Pinpoint the cell where the given text exists, returning its (X, Y) midpoint coordinate. 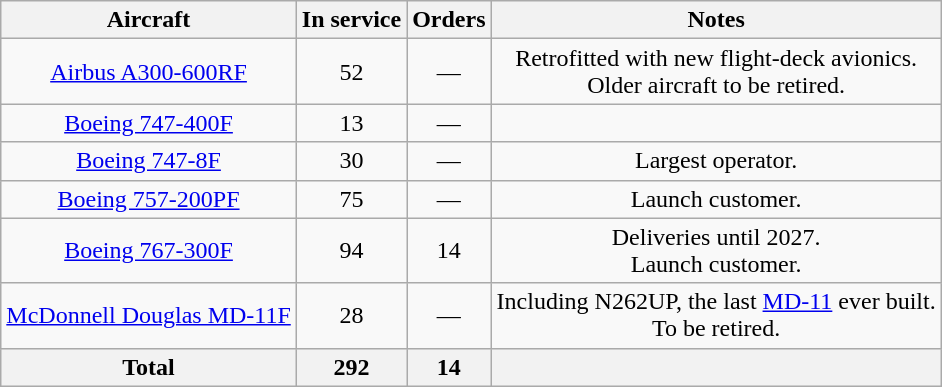
Deliveries until 2027.Launch customer. (716, 250)
Total (149, 367)
Boeing 747-8F (149, 161)
Airbus A300-600RF (149, 72)
28 (351, 316)
Boeing 757-200PF (149, 199)
75 (351, 199)
McDonnell Douglas MD-11F (149, 316)
In service (351, 20)
Including N262UP, the last MD-11 ever built.To be retired. (716, 316)
13 (351, 123)
Aircraft (149, 20)
52 (351, 72)
Launch customer. (716, 199)
Boeing 767-300F (149, 250)
292 (351, 367)
Orders (449, 20)
Retrofitted with new flight-deck avionics.Older aircraft to be retired. (716, 72)
94 (351, 250)
Boeing 747-400F (149, 123)
Notes (716, 20)
30 (351, 161)
Largest operator. (716, 161)
